Find where the given text appears and provide that cell's center as (x, y) coordinate. 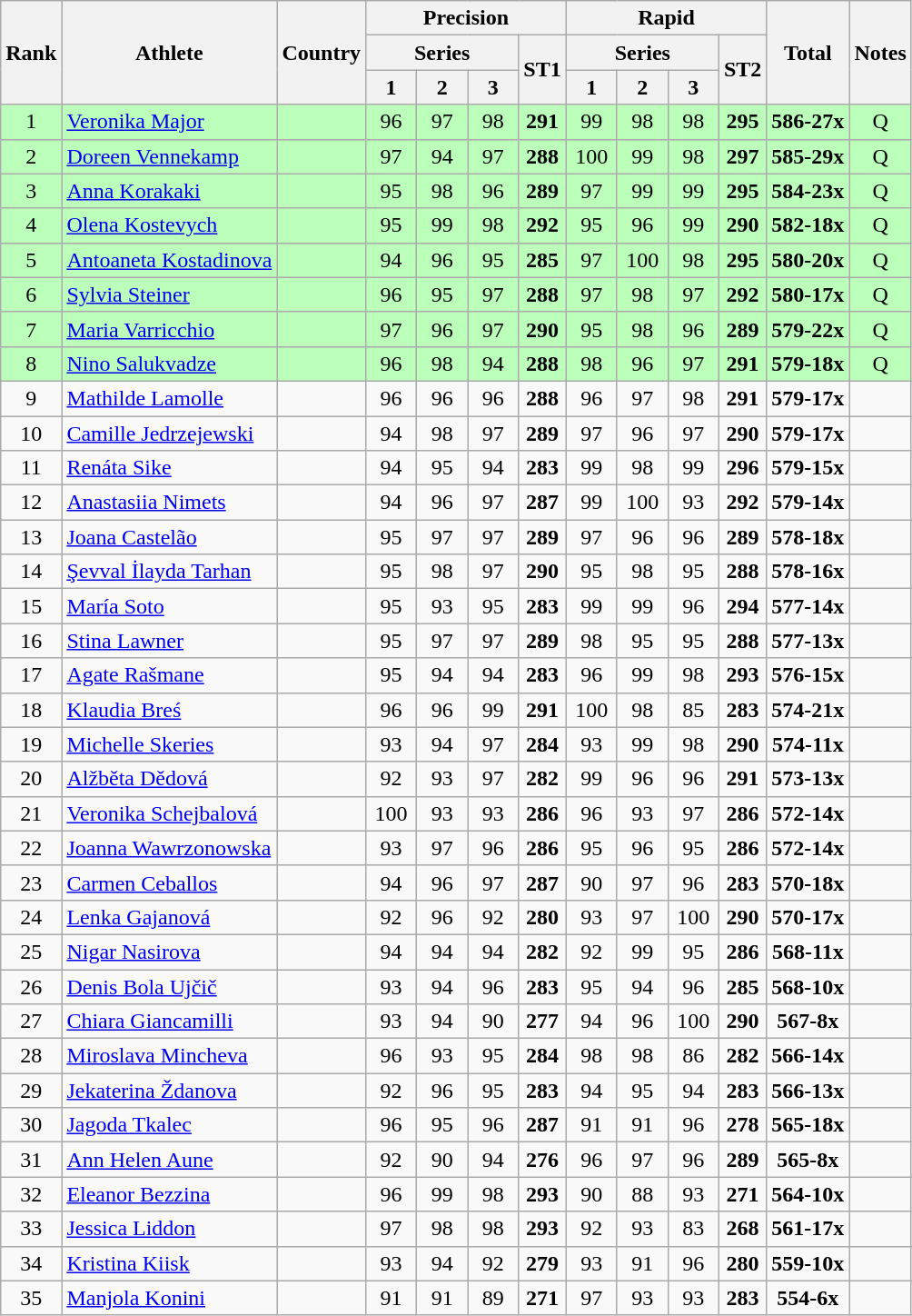
86 (693, 1056)
Nigar Nasirova (169, 952)
566-13x (808, 1091)
Camille Jedrzejewski (169, 434)
Mathilde Lamolle (169, 398)
17 (31, 675)
10 (31, 434)
ST2 (742, 70)
Ann Helen Aune (169, 1160)
567-8x (808, 1022)
Klaudia Breś (169, 710)
ST1 (542, 70)
585-29x (808, 156)
Veronika Major (169, 122)
Miroslava Mincheva (169, 1056)
9 (31, 398)
Carmen Ceballos (169, 882)
580-17x (808, 294)
Renáta Sike (169, 468)
577-14x (808, 606)
Chiara Giancamilli (169, 1022)
6 (31, 294)
8 (31, 364)
573-13x (808, 779)
579-18x (808, 364)
565-18x (808, 1125)
Joanna Wawrzonowska (169, 848)
27 (31, 1022)
28 (31, 1056)
Denis Bola Ujčič (169, 986)
35 (31, 1298)
Notes (880, 53)
Total (808, 53)
15 (31, 606)
85 (693, 710)
25 (31, 952)
Jekaterina Ždanova (169, 1091)
11 (31, 468)
574-11x (808, 744)
7 (31, 329)
María Soto (169, 606)
Rank (31, 53)
89 (493, 1298)
31 (31, 1160)
565-8x (808, 1160)
570-18x (808, 882)
561-17x (808, 1229)
278 (742, 1125)
Olena Kostevych (169, 225)
568-11x (808, 952)
Anastasiia Nimets (169, 503)
Jagoda Tkalec (169, 1125)
Kristina Kiisk (169, 1263)
19 (31, 744)
Agate Rašmane (169, 675)
Şevval İlayda Tarhan (169, 572)
586-27x (808, 122)
Anna Korakaki (169, 191)
21 (31, 813)
30 (31, 1125)
579-22x (808, 329)
564-10x (808, 1194)
Rapid (667, 18)
Nino Salukvadze (169, 364)
579-15x (808, 468)
29 (31, 1091)
32 (31, 1194)
26 (31, 986)
294 (742, 606)
Athlete (169, 53)
579-14x (808, 503)
574-21x (808, 710)
554-6x (808, 1298)
Lenka Gajanová (169, 917)
568-10x (808, 986)
88 (642, 1194)
33 (31, 1229)
Alžběta Dědová (169, 779)
576-15x (808, 675)
Sylvia Steiner (169, 294)
566-14x (808, 1056)
580-20x (808, 260)
Precision (467, 18)
4 (31, 225)
577-13x (808, 641)
268 (742, 1229)
22 (31, 848)
16 (31, 641)
297 (742, 156)
Antoaneta Kostadinova (169, 260)
296 (742, 468)
Eleanor Bezzina (169, 1194)
Jessica Liddon (169, 1229)
570-17x (808, 917)
Country (322, 53)
83 (693, 1229)
Joana Castelão (169, 537)
13 (31, 537)
Stina Lawner (169, 641)
582-18x (808, 225)
12 (31, 503)
23 (31, 882)
578-16x (808, 572)
277 (542, 1022)
279 (542, 1263)
Maria Varricchio (169, 329)
578-18x (808, 537)
Manjola Konini (169, 1298)
559-10x (808, 1263)
Doreen Vennekamp (169, 156)
Veronika Schejbalová (169, 813)
584-23x (808, 191)
20 (31, 779)
24 (31, 917)
Michelle Skeries (169, 744)
14 (31, 572)
5 (31, 260)
34 (31, 1263)
18 (31, 710)
276 (542, 1160)
